Determine the [X, Y] coordinate at the center of the cell enclosing the given text.  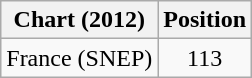
France (SNEP) [80, 58]
Position [205, 20]
Chart (2012) [80, 20]
113 [205, 58]
